For the text-containing cell, return its midpoint in (x, y) coordinate format. 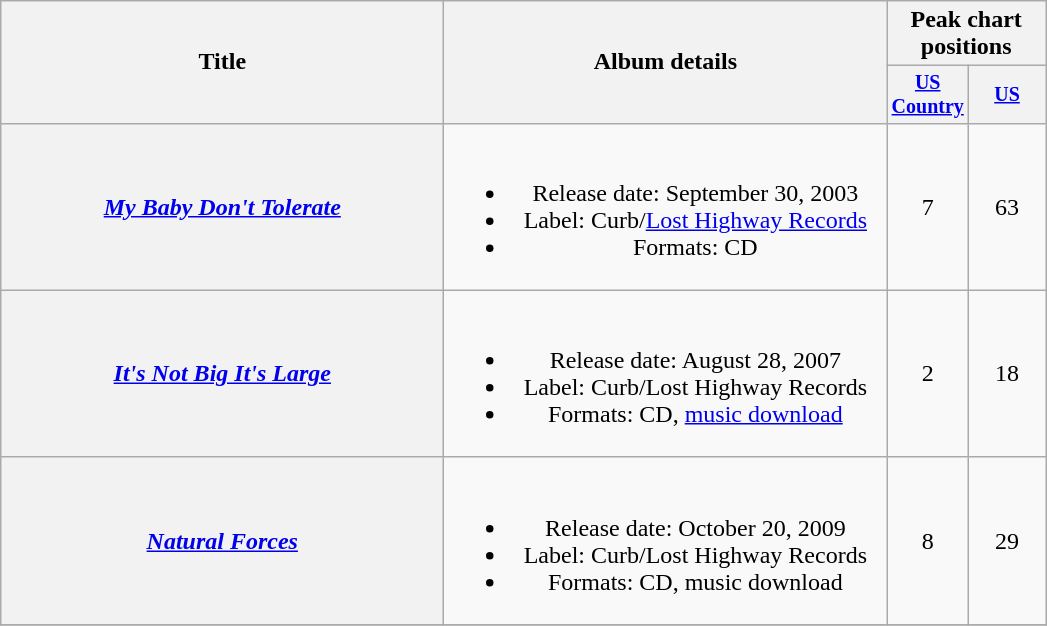
63 (1008, 206)
Release date: October 20, 2009Label: Curb/Lost Highway RecordsFormats: CD, music download (666, 540)
US Country (928, 94)
Peak chartpositions (966, 34)
Album details (666, 62)
Release date: September 30, 2003Label: Curb/Lost Highway RecordsFormats: CD (666, 206)
7 (928, 206)
18 (1008, 374)
My Baby Don't Tolerate (222, 206)
Release date: August 28, 2007Label: Curb/Lost Highway RecordsFormats: CD, music download (666, 374)
8 (928, 540)
Title (222, 62)
2 (928, 374)
It's Not Big It's Large (222, 374)
29 (1008, 540)
Natural Forces (222, 540)
US (1008, 94)
